Provide the (x, y) coordinate of the cell's center where the given text is located.  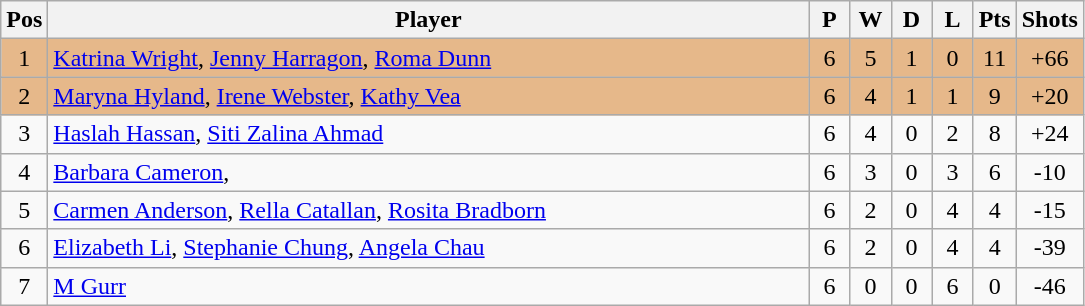
M Gurr (428, 286)
Shots (1050, 20)
P (830, 20)
W (870, 20)
-15 (1050, 210)
+20 (1050, 96)
8 (994, 134)
-39 (1050, 248)
+66 (1050, 58)
9 (994, 96)
L (952, 20)
Pos (24, 20)
7 (24, 286)
Barbara Cameron, (428, 172)
-46 (1050, 286)
Maryna Hyland, Irene Webster, Kathy Vea (428, 96)
Katrina Wright, Jenny Harragon, Roma Dunn (428, 58)
Haslah Hassan, Siti Zalina Ahmad (428, 134)
Pts (994, 20)
-10 (1050, 172)
Elizabeth Li, Stephanie Chung, Angela Chau (428, 248)
D (912, 20)
Player (428, 20)
+24 (1050, 134)
Carmen Anderson, Rella Catallan, Rosita Bradborn (428, 210)
11 (994, 58)
